Determine the [x, y] coordinate at the center of the cell enclosing the given text.  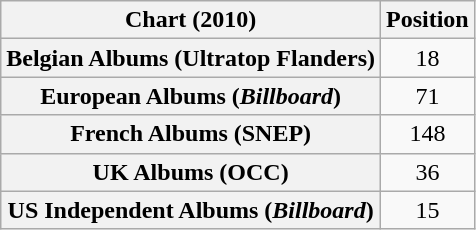
71 [428, 96]
36 [428, 172]
European Albums (Billboard) [191, 96]
US Independent Albums (Billboard) [191, 210]
Position [428, 20]
Belgian Albums (Ultratop Flanders) [191, 58]
148 [428, 134]
15 [428, 210]
UK Albums (OCC) [191, 172]
18 [428, 58]
Chart (2010) [191, 20]
French Albums (SNEP) [191, 134]
